Return the [x, y] coordinate for the center point of the cell that contains the specified text.  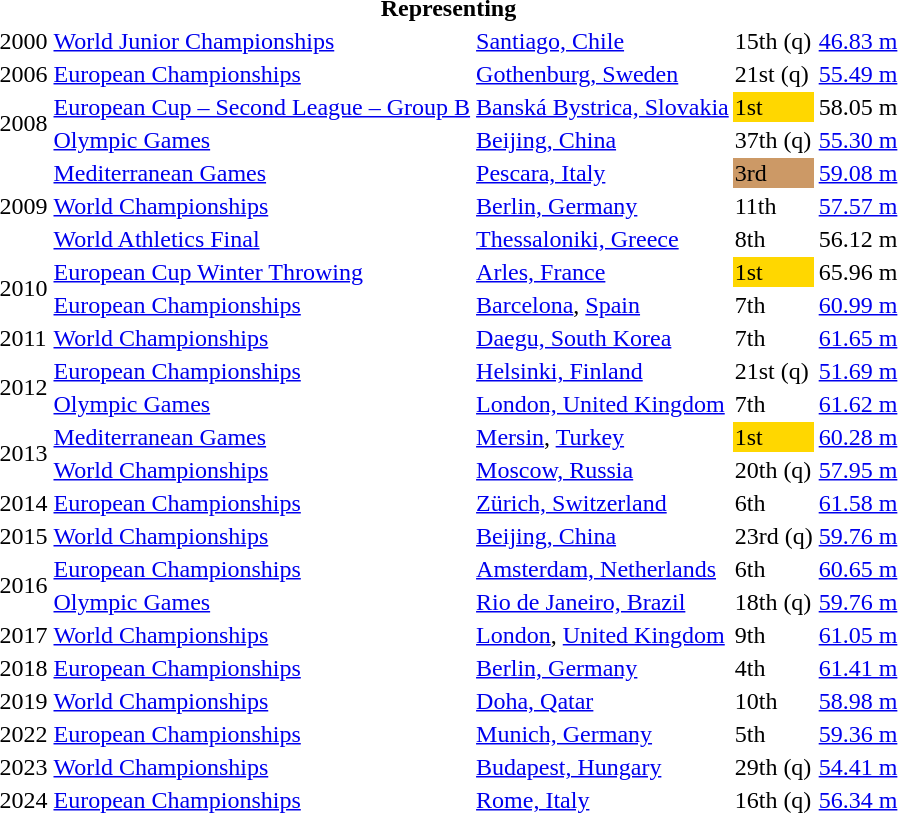
Mersin, Turkey [603, 437]
Moscow, Russia [603, 470]
Munich, Germany [603, 734]
Pescara, Italy [603, 173]
Helsinki, Finland [603, 371]
37th (q) [774, 140]
Banská Bystrica, Slovakia [603, 107]
European Cup – Second League – Group B [262, 107]
Arles, France [603, 272]
Budapest, Hungary [603, 767]
8th [774, 239]
4th [774, 668]
European Cup Winter Throwing [262, 272]
Thessaloniki, Greece [603, 239]
Doha, Qatar [603, 701]
9th [774, 635]
23rd (q) [774, 536]
Rio de Janeiro, Brazil [603, 602]
3rd [774, 173]
10th [774, 701]
World Junior Championships [262, 41]
Gothenburg, Sweden [603, 74]
Amsterdam, Netherlands [603, 569]
World Athletics Final [262, 239]
29th (q) [774, 767]
Barcelona, Spain [603, 305]
11th [774, 206]
5th [774, 734]
Santiago, Chile [603, 41]
20th (q) [774, 470]
18th (q) [774, 602]
Zürich, Switzerland [603, 503]
Daegu, South Korea [603, 338]
15th (q) [774, 41]
